Capture the cell that displays the provided text and extract its [X, Y] central coordinate. 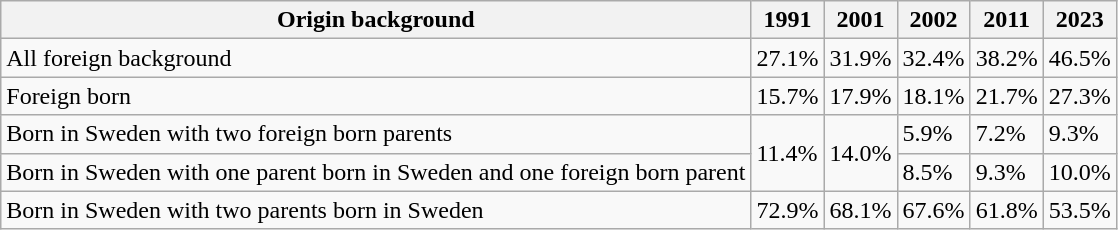
Origin background [376, 20]
31.9% [860, 58]
53.5% [1080, 210]
18.1% [934, 96]
2001 [860, 20]
46.5% [1080, 58]
All foreign background [376, 58]
10.0% [1080, 172]
1991 [788, 20]
14.0% [860, 153]
17.9% [860, 96]
61.8% [1006, 210]
2023 [1080, 20]
15.7% [788, 96]
Born in Sweden with two parents born in Sweden [376, 210]
8.5% [934, 172]
21.7% [1006, 96]
72.9% [788, 210]
67.6% [934, 210]
2002 [934, 20]
Foreign born [376, 96]
Born in Sweden with two foreign born parents [376, 134]
11.4% [788, 153]
38.2% [1006, 58]
27.3% [1080, 96]
2011 [1006, 20]
Born in Sweden with one parent born in Sweden and one foreign born parent [376, 172]
32.4% [934, 58]
7.2% [1006, 134]
68.1% [860, 210]
5.9% [934, 134]
27.1% [788, 58]
